Search for the cell housing the specified text and yield its [X, Y] center coordinate. 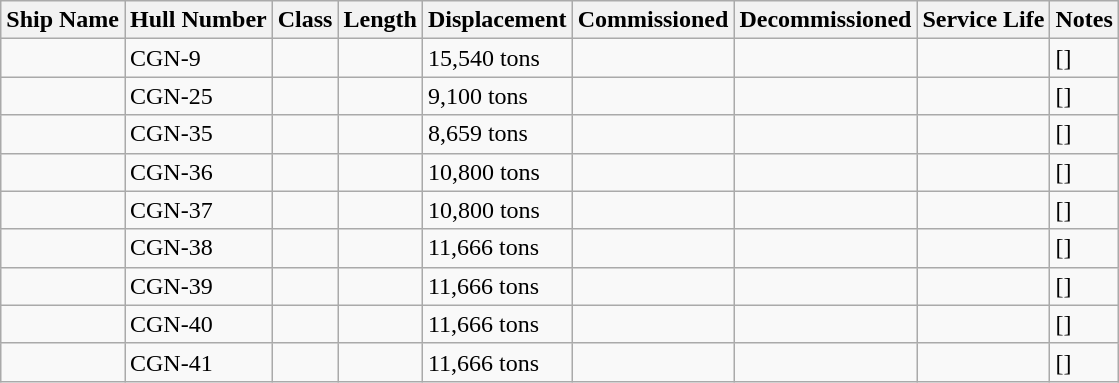
CGN-25 [198, 96]
8,659 tons [497, 134]
CGN-39 [198, 286]
Displacement [497, 20]
Hull Number [198, 20]
15,540 tons [497, 58]
CGN-9 [198, 58]
Notes [1084, 20]
Decommissioned [826, 20]
Ship Name [63, 20]
Class [305, 20]
Service Life [984, 20]
CGN-36 [198, 172]
9,100 tons [497, 96]
CGN-35 [198, 134]
Length [380, 20]
CGN-37 [198, 210]
CGN-41 [198, 362]
CGN-38 [198, 248]
Commissioned [653, 20]
CGN-40 [198, 324]
